Return the (x, y) coordinate for the center point of the cell that contains the specified text.  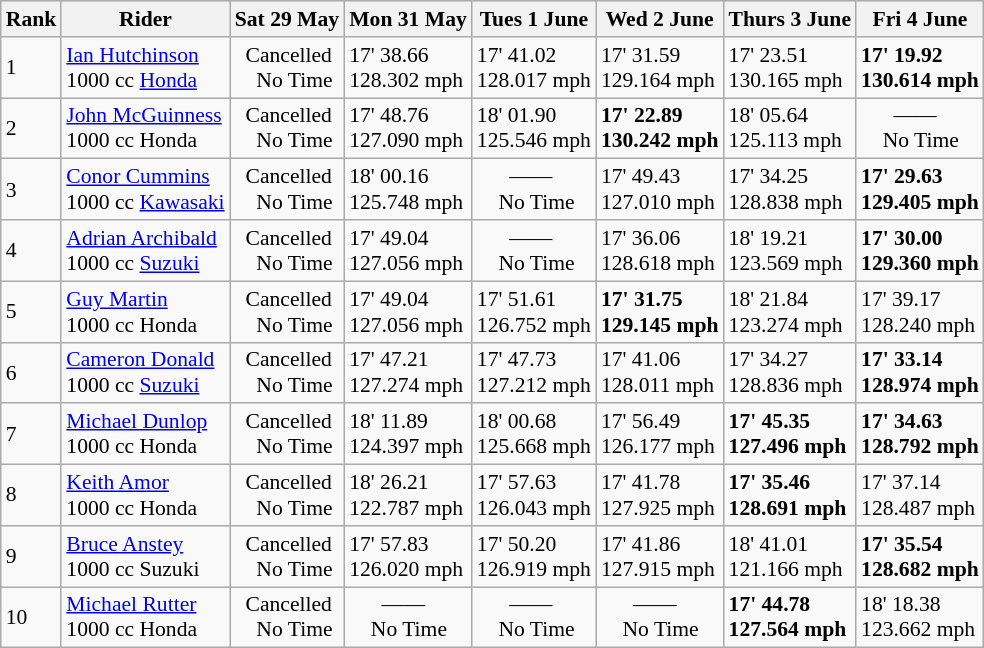
1 (32, 68)
Michael Rutter 1000 cc Honda (145, 618)
17' 56.49 126.177 mph (660, 434)
18' 00.16 125.748 mph (408, 190)
Wed 2 June (660, 19)
Sat 29 May (287, 19)
Tues 1 June (534, 19)
8 (32, 496)
3 (32, 190)
17' 35.54 128.682 mph (920, 556)
17' 23.51 130.165 mph (790, 68)
17' 29.63 129.405 mph (920, 190)
10 (32, 618)
17' 45.35 127.496 mph (790, 434)
4 (32, 250)
5 (32, 312)
Michael Dunlop 1000 cc Honda (145, 434)
17' 39.17 128.240 mph (920, 312)
17' 48.76 127.090 mph (408, 128)
18' 00.68 125.668 mph (534, 434)
Keith Amor 1000 cc Honda (145, 496)
17' 38.66 128.302 mph (408, 68)
17' 49.43 127.010 mph (660, 190)
17' 31.75 129.145 mph (660, 312)
18' 41.01 121.166 mph (790, 556)
17' 34.63 128.792 mph (920, 434)
Thurs 3 June (790, 19)
17' 34.27 128.836 mph (790, 372)
Rider (145, 19)
18' 18.38 123.662 mph (920, 618)
17' 30.00 129.360 mph (920, 250)
Fri 4 June (920, 19)
17' 35.46 128.691 mph (790, 496)
Adrian Archibald 1000 cc Suzuki (145, 250)
17' 37.14 128.487 mph (920, 496)
Bruce Anstey 1000 cc Suzuki (145, 556)
Mon 31 May (408, 19)
17' 57.83 126.020 mph (408, 556)
17' 22.89 130.242 mph (660, 128)
Ian Hutchinson 1000 cc Honda (145, 68)
John McGuinness 1000 cc Honda (145, 128)
18' 11.89 124.397 mph (408, 434)
9 (32, 556)
18' 19.21 123.569 mph (790, 250)
17' 19.92 130.614 mph (920, 68)
2 (32, 128)
17' 50.20 126.919 mph (534, 556)
17' 41.86 127.915 mph (660, 556)
Rank (32, 19)
17' 33.14 128.974 mph (920, 372)
18' 05.64 125.113 mph (790, 128)
Conor Cummins 1000 cc Kawasaki (145, 190)
18' 21.84 123.274 mph (790, 312)
7 (32, 434)
17' 34.25 128.838 mph (790, 190)
18' 01.90 125.546 mph (534, 128)
17' 41.02 128.017 mph (534, 68)
17' 41.78 127.925 mph (660, 496)
17' 47.73 127.212 mph (534, 372)
6 (32, 372)
Cameron Donald 1000 cc Suzuki (145, 372)
17' 36.06 128.618 mph (660, 250)
17' 41.06 128.011 mph (660, 372)
17' 51.61 126.752 mph (534, 312)
Guy Martin 1000 cc Honda (145, 312)
17' 47.21 127.274 mph (408, 372)
17' 31.59 129.164 mph (660, 68)
18' 26.21 122.787 mph (408, 496)
17' 57.63 126.043 mph (534, 496)
17' 44.78 127.564 mph (790, 618)
